Detect which cell encompasses the target text, then output its (X, Y) center coordinate. 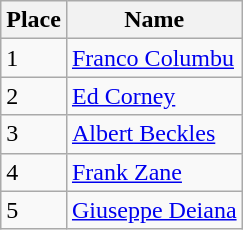
Frank Zane (154, 172)
1 (34, 58)
2 (34, 96)
Place (34, 20)
3 (34, 134)
5 (34, 210)
4 (34, 172)
Name (154, 20)
Ed Corney (154, 96)
Giuseppe Deiana (154, 210)
Franco Columbu (154, 58)
Albert Beckles (154, 134)
